Return the (x, y) coordinate for the center point of the cell that contains the specified text.  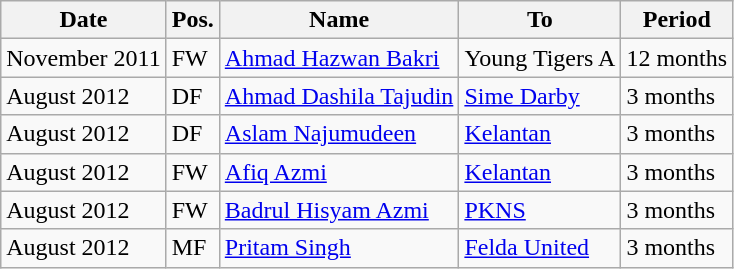
Sime Darby (540, 96)
Pos. (192, 20)
November 2011 (84, 58)
Pritam Singh (339, 248)
Ahmad Hazwan Bakri (339, 58)
Young Tigers A (540, 58)
Afiq Azmi (339, 172)
MF (192, 248)
Felda United (540, 248)
Badrul Hisyam Azmi (339, 210)
Date (84, 20)
Name (339, 20)
To (540, 20)
12 months (677, 58)
Aslam Najumudeen (339, 134)
Period (677, 20)
PKNS (540, 210)
Ahmad Dashila Tajudin (339, 96)
